Output the (X, Y) coordinate of the center of the cell containing the given text.  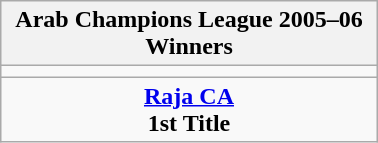
Raja CA1st Title (189, 110)
Arab Champions League 2005–06Winners (189, 34)
